Provide the [X, Y] coordinate of the cell's center where the given text is located.  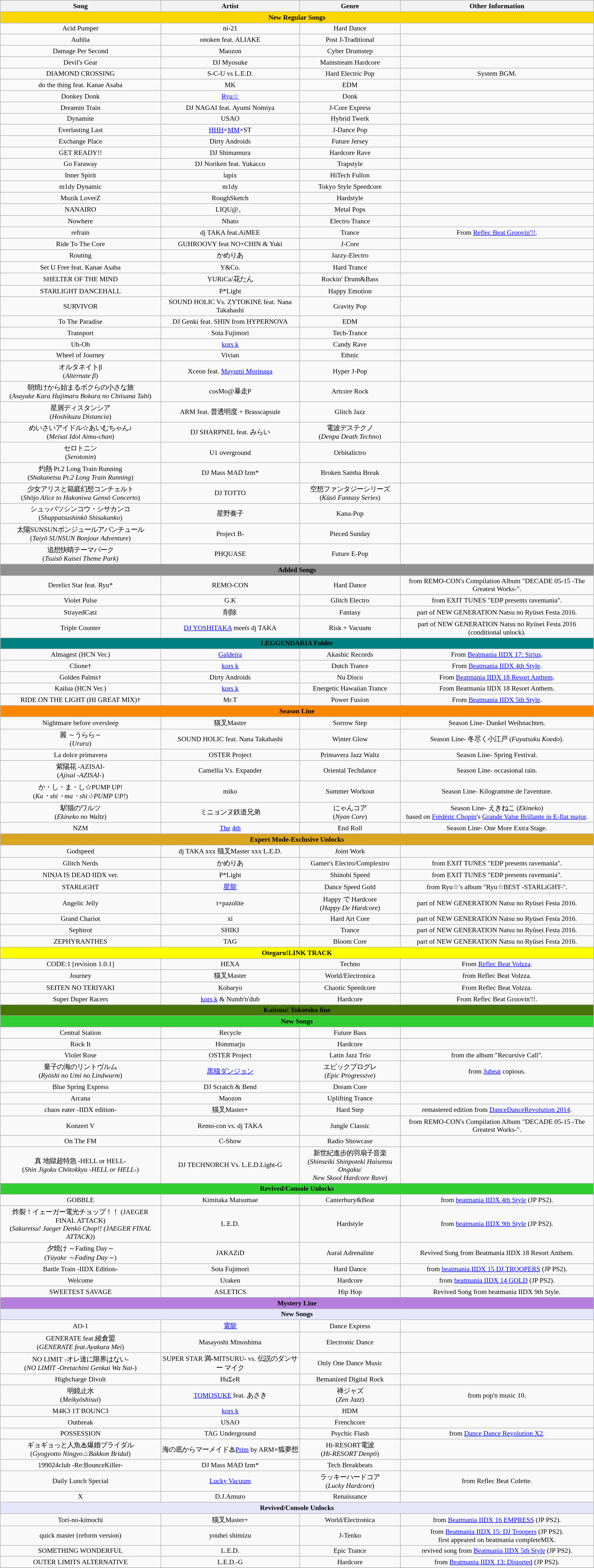
m1dy Dynamic [80, 187]
Oriental Techdance [350, 771]
Canterbury&Beat [350, 1200]
Donk [350, 96]
Season Line- occasional rain. [497, 771]
GENERATE feat.綾倉盟(GENERATE feat.Ayakura Mei) [80, 1342]
Hard Trance [350, 268]
Transport [80, 333]
Daily Lunch Special [80, 1481]
Jungle Classic [350, 1126]
Battle Train -IIDX Edition- [80, 1269]
Season Line- 冬尽く小江戸 (Fuyutsuku Koedo). [497, 739]
NZM [80, 828]
Everlasting Last [80, 130]
ARM feat. 普透明度 + Brasscapsule [230, 412]
Uplifting Trance [350, 1098]
Revived Song from beatmania IIDX 9th Style. [497, 1292]
Dance Speed Gold [350, 887]
Clione† [80, 666]
SOUND HOLIC feat. Nana Takahashi [230, 739]
Camellia Vs. Expander [230, 771]
kors k & Numb'n'dub [230, 999]
Rock It [80, 1044]
SOUND HOLIC Vs. ZYTOKINE feat. Nana Takahashi [230, 306]
Muzik LoverZ [80, 198]
Trapstyle [350, 164]
revived song from Beatmania IIDX 5th Style (JP PS2). [497, 1551]
from beatmania IIDX 15 DJ TROOPERS (JP PS2). [497, 1269]
onoken feat. ALIAKE [230, 40]
Ethnic [350, 355]
Added Songs [297, 570]
TAG Underground [230, 1434]
Hommarju [230, 1044]
199024club -Re:BounceKiller- [80, 1465]
Only One Dance Music [350, 1363]
Uh-Oh [80, 344]
S-C-U vs L.E.D. [230, 74]
from beatmania IIDX 9th Style (JP PS2). [497, 1224]
Almagest (HCN Ver.) [80, 655]
xi [230, 919]
J-Core [350, 244]
remastered edition from DanceDanceRevolution 2014. [497, 1110]
Other Information [497, 6]
Vivian [230, 355]
Galdeira [230, 655]
ギョギョっと人魚♨爆婚ブライダル(Gyogyotto Ningyo♨Bakkon Bridal) [80, 1450]
Xceon feat. Mayumi Morinaga [230, 371]
SURVIVOR [80, 306]
Hyper J-Pop [350, 371]
Dynamite [80, 119]
Inner Spirit [80, 175]
from beatmania IIDX 4th Style (JP PS2). [497, 1200]
dj TAKA xxx 猫叉Master xxx L.E.D. [230, 851]
DJ TECHNORCH Vs. L.E.D.Light-G [230, 1165]
Kimitaka Matsumae [230, 1200]
Mystery Line [297, 1303]
M4K3 1T BOUNC3 [80, 1411]
エピックプログレ(Epic Progressive) [350, 1071]
do the thing feat. Kanae Asaba [80, 85]
miko [230, 791]
Winter Glow [350, 739]
星龍 [230, 887]
cosMo@暴走P [230, 392]
Expert Mode-Exclusive Unlocks [297, 839]
新世紀進步的羽扇子音楽(Shinseiki Shinpoteki Haisensu Ongaku/New Skool Hardcore Rave) [350, 1165]
Hybrid Twerk [350, 119]
GOBBLE [80, 1200]
Shinobi Speed [350, 875]
HiTech Fullon [350, 175]
DJ NAGAI feat. Ayumi Nomiya [230, 108]
Nightmare before oversleep [80, 723]
To The Paradise [80, 322]
DIAMOND CROSSING [80, 74]
Central Station [80, 1033]
Highcharge Divolt [80, 1380]
GUHROOVY feat NO+CHIN & Yuki [230, 244]
DJ Genki feat. SHIN from HYPERNOVA [230, 322]
Kana-Pop [350, 513]
JAKAZiD [230, 1253]
Project B- [230, 534]
ni-21 [230, 29]
POSSESSION [80, 1434]
Derelict Star feat. Ryu* [80, 585]
星野奏子 [230, 513]
TAG [230, 942]
Welcome [80, 1281]
夕焼け ～Fading Day～(Yúyake ～Fading Day～) [80, 1253]
dj TAKA feat.AiMEE [230, 233]
part of NEW GENERATION Natsu no Ryüsei Festa 2016 (conditional unlock). [497, 628]
Angelic Jelly [80, 903]
Post J-Traditional [350, 40]
Energetic Hawaiian Trance [350, 689]
TOMOSUKE feat. あさき [230, 1395]
Kobaryo [230, 988]
Golden Palms† [80, 677]
Ryu☆ [230, 96]
Metal Pops [350, 210]
Glitch Nerds [80, 864]
Tech Breakbeats [350, 1465]
Ride To The Core [80, 244]
Hard Art Core [350, 919]
ZEPHYRANTHES [80, 942]
refrain [80, 233]
from Dance Dance Revolution X2. [497, 1434]
量子の海のリントヴルム(Ryóshi no Umi no Lindwurm) [80, 1071]
Remo-con vs. dj TAKA [230, 1126]
from Beatmania IIDX 15: DJ Troopers (JP PS2).first appeared on beatmania completeMIX. [497, 1536]
from beatmania IIDX 14 GOLD (JP PS2). [497, 1281]
Aural Adrenaline [350, 1253]
Song [80, 6]
DJ Scratch & Bend [230, 1087]
J-Core Express [350, 108]
Glitch Electro [350, 601]
ミニョンヌ鉄道兄弟 [230, 812]
Power Fusion [350, 700]
ASLETICS [230, 1292]
Electronic Dance [350, 1342]
Fantasy [350, 613]
Godspeed [80, 851]
Nhato [230, 221]
L.E.D.-G [230, 1562]
YURiCa/花たん [230, 279]
電龍 [230, 1326]
Acid Pumper [80, 29]
明鏡止水(Meikyōshisui) [80, 1395]
lapix [230, 175]
電波デステクノ(Denpa Death Techno) [350, 432]
Grand Chariot [80, 919]
真 地獄超特急 -HELL or HELL-(Shin Jigoku Chōtokkyu -HELL or HELL-) [80, 1165]
Gravity Pop [350, 306]
Nowhere [80, 221]
Donkey Donk [80, 96]
ラッキーハードコア(Lucky Hardcore) [350, 1481]
Arcana [80, 1098]
GET READY!! [80, 153]
Kaitsuu! Tokotoko line [297, 1010]
Bloom Core [350, 942]
from Beatmania IIDX 13: Distorted (JP PS2). [497, 1562]
Revived Song from Beatmania IIDX 18 Resort Anthem. [497, 1253]
SUPER STAR 満-MITSURU- vs. 伝説のダンサー マイク [230, 1363]
Mr.T [230, 700]
RoughSketch [230, 198]
SEITEN NO TERIYAKI [80, 988]
System BGM. [497, 74]
J-Tenko [350, 1536]
Sorrow Step [350, 723]
Hi-RESORT電波(Hi-RESORT Denpō) [350, 1450]
Radio Showcase [350, 1141]
Genre [350, 6]
Renaissance [350, 1497]
U1 overground [230, 453]
From Beatmania IIDX 5th Style. [497, 700]
Journey [80, 976]
SHIKI [230, 930]
Happy Emotion [350, 291]
セロトニン(Serotonin) [80, 453]
Electro Trance [350, 221]
Uraken [230, 1281]
Dreamin Train [80, 108]
Hip Hop [350, 1292]
from Ryu☆'s album "Ryu☆BEST -STARLiGHT-". [497, 887]
NANAIRO [80, 210]
On The FM [80, 1141]
Hard Electric Pop [350, 74]
Chaotic Speedcore [350, 988]
にゃんコア(Nyan Core) [350, 812]
Season Line [297, 711]
Epic Trance [350, 1551]
From Beatmania IIDX 4th Style. [497, 666]
AO-1 [80, 1326]
朝焼けから始まるボクらの小さな旅(Asayake Kara Hajimaru Bokura no Chiisana Tabi) [80, 392]
Latin Jazz Trio [350, 1055]
Bemanized Digital Rock [350, 1380]
Artist [230, 6]
Lucky Vacuum [230, 1481]
DJ YOSHITAKA meets dj TAKA [230, 628]
HDM [350, 1411]
DJ Myosuke [230, 62]
Happy で Hardcore (Happy De Hardcore) [350, 903]
Akashic Records [350, 655]
駅猫のワルツ(Ekineko no Waltz) [80, 812]
SOMETHING WONDERFUL [80, 1551]
削除 [230, 613]
Cyber Drumstep [350, 51]
Dance Express [350, 1326]
Sephirot [80, 930]
Future Jersey [350, 142]
New Regular Songs [297, 17]
t+pazolite [230, 903]
DJ TOTTO [230, 493]
Otegaru!LINK TRACK [297, 953]
Blue Spring Express [80, 1087]
Hardcore Rave [350, 153]
D.J.Amuro [230, 1497]
NO LIMIT -オレ達に限界はない-(NO LIMIT -Oretachini Genkai Wa Nai-) [80, 1363]
Mainstream Hardcore [350, 62]
Damage Per Second [80, 51]
chaos eater -IIDX edition- [80, 1110]
Broken Samba Break [350, 473]
Summer Workout [350, 791]
C-Show [230, 1141]
Future Bass [350, 1033]
HuΣeR [230, 1380]
Tokyo Style Speedcore [350, 187]
Aublia [80, 40]
黒猫ダンジョン [230, 1071]
SWEETEST SAVAGE [80, 1292]
Hard Step [350, 1110]
Gamer's Electro/Complextro [350, 864]
空想ファンタジーシリーズ(Kūsō Fantasy Series) [350, 493]
Super Duper Racers [80, 999]
Dutch Trance [350, 666]
G.K [230, 601]
LEGGENDARIA Folder [297, 643]
Season Line- Spring Festival. [497, 755]
Artcore Rock [350, 392]
StrayedCatz [80, 613]
X [80, 1497]
か・し・ま・し☆PUMP UP!(Ka・shi・ma・shi☆PUMP UP!) [80, 791]
Joint Work [350, 851]
Pieced Sunday [350, 534]
Masayoshi Minoshima [230, 1342]
from Jubeat copious. [497, 1071]
OUTER LIMITS ALTERNATIVE [80, 1562]
Exchange Place [80, 142]
PHQUASE [230, 554]
DJ Noriken feat. Yukacco [230, 164]
m1dy [230, 187]
Wheel of Journey [80, 355]
Orbitalictro [350, 453]
Rockin' Drum&Bass [350, 279]
Routing [80, 256]
From Beatmania IIDX 17: Sirius. [497, 655]
Y&Co. [230, 268]
STARLiGHT [80, 887]
Tori-no-kimochi [80, 1520]
Devil's Gear [80, 62]
海の底からマーメイド♨Prim by ARM×狐夢想 [230, 1450]
Season Line- Dunkel Weihnachten. [497, 723]
灼熱 Pt.2 Long Train Running(Shakunetsu Pt.2 Long Train Running) [80, 473]
Psychic Flash [350, 1434]
シュッパツシンコウ・シサカンコ(Shuppatsushinkō Shisakanko) [80, 513]
J-Dance Pop [350, 130]
from Reflec Beat Volzza. [497, 976]
End Roll [350, 828]
オルタネイトβ(Alternate β) [80, 371]
Dream Core [350, 1087]
DJ Shimamura [230, 153]
紫陽花 -AZISAI-(Ajisai -AZISAI-) [80, 771]
Frenchcore [350, 1422]
DJ SHARPNEL feat. みらい [230, 432]
from pop'n music 10. [497, 1395]
Primavera Jazz Waltz [350, 755]
STARLIGHT DANCEHALL [80, 291]
禅ジャズ(Zen Jazz) [350, 1395]
La dolce primavera [80, 755]
LIQU@。 [230, 210]
Season Line- One More Extra Stage. [497, 828]
RIDE ON THE LIGHT (HI GREAT MIX)† [80, 700]
Violet Pulse [80, 601]
Tech-Trance [350, 333]
REMO-CON [230, 585]
Konzert V [80, 1126]
Season Line- えきねこ (Ekineko)based on Frédéric Chopin's Grande Valse Brillante in E-flat major. [497, 812]
from Beatmania IIDX 16 EMPRESS (JP PS2). [497, 1520]
from Reflec Beat Colette. [497, 1481]
Candy Rave [350, 344]
SHELTER OF THE MIND [80, 279]
Future E-Pop [350, 554]
NINJA IS DEAD IIDX ver. [80, 875]
少女アリスと箱庭幻想コンチェルト(Shōjo Alice to Hakoniwa Gensō Concerto) [80, 493]
quick master (reform version) [80, 1536]
Season Line- Kilogramme de l'aventure. [497, 791]
Risk + Vacuum [350, 628]
Triple Counter [80, 628]
Violet Rose [80, 1055]
Recycle [230, 1033]
The 4th [230, 828]
Jazzy-Electro [350, 256]
from the album "Recursive Call". [497, 1055]
炸裂！イェーガー電光チョップ！！ (JAEGER FINAL ATTACK)(Sakuretsu! Jaeger Denkó Chop!! (JAEGER FINAL ATTACK)) [80, 1224]
Kailua (HCN Ver.) [80, 689]
HHH×MM×ST [230, 130]
Outbreak [80, 1422]
Nu Disco [350, 677]
youhei shimizu [230, 1536]
Techno [350, 964]
Glitch Jazz [350, 412]
めいさいアイドル☆あいむちゃん♪(Meisai Idol Aimu-chan) [80, 432]
Go Faraway [80, 164]
CODE:1 [revision 1.0.1] [80, 964]
HEXA [230, 964]
追想快晴テーマパーク(Tsuisō Kaisei Theme Park) [80, 554]
麗 ～うらら～(Urara) [80, 739]
太陽SUNSUNボンジュールアバンチュール(Taiyō SUNSUN Bonjour Adventure) [80, 534]
星屑ディスタンシア(Hoshikuzu Distancia) [80, 412]
MK [230, 85]
Set U Free feat. Kanae Asaba [80, 268]
